Find where the given text appears and provide that cell's center as [X, Y] coordinate. 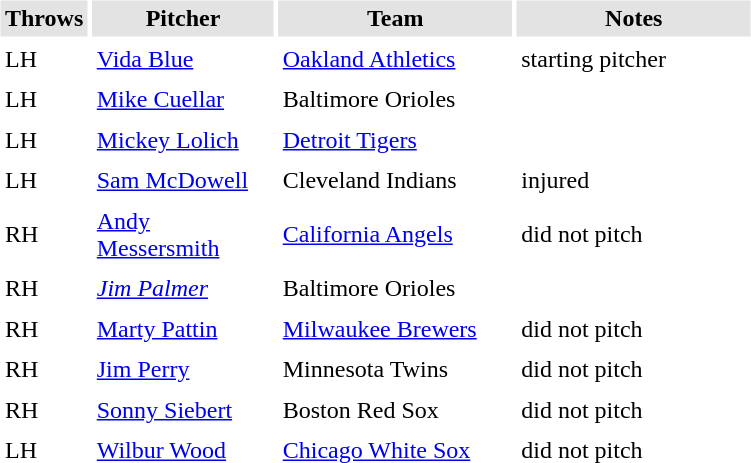
Notes [634, 18]
Jim Palmer [183, 288]
Marty Pattin [183, 329]
Minnesota Twins [395, 370]
Detroit Tigers [395, 140]
starting pitcher [634, 59]
Vida Blue [183, 59]
California Angels [395, 234]
Oakland Athletics [395, 59]
Mickey Lolich [183, 140]
Boston Red Sox [395, 410]
Milwaukee Brewers [395, 329]
Sonny Siebert [183, 410]
injured [634, 180]
Throws [44, 18]
Mike Cuellar [183, 100]
Cleveland Indians [395, 180]
Sam McDowell [183, 180]
Jim Perry [183, 370]
Pitcher [183, 18]
Andy Messersmith [183, 234]
Team [395, 18]
